Detect which cell encompasses the target text, then output its [X, Y] center coordinate. 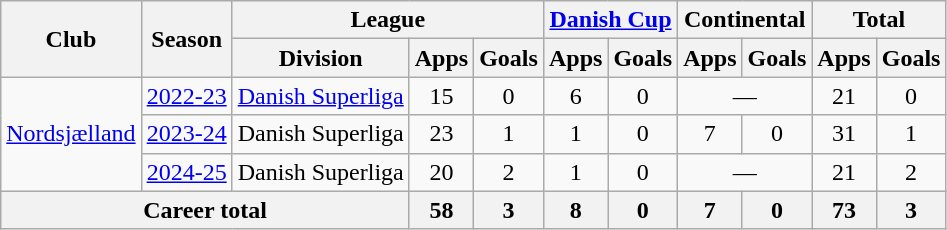
15 [441, 96]
Division [320, 58]
2023-24 [186, 134]
League [388, 20]
73 [844, 210]
Nordsjælland [71, 134]
2024-25 [186, 172]
Career total [205, 210]
Club [71, 39]
Continental [745, 20]
Danish Cup [610, 20]
58 [441, 210]
Total [879, 20]
31 [844, 134]
8 [575, 210]
2022-23 [186, 96]
23 [441, 134]
6 [575, 96]
Season [186, 39]
20 [441, 172]
